Identify which cell holds the provided text, then report its [x, y] central coordinate. 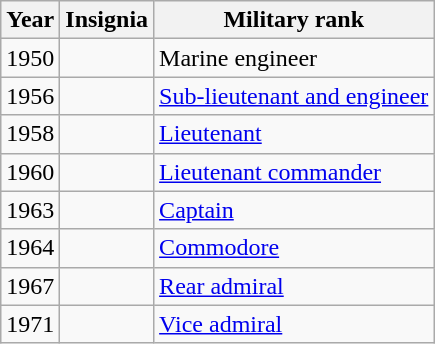
1971 [30, 324]
1964 [30, 248]
1956 [30, 96]
Insignia [107, 20]
1963 [30, 210]
1958 [30, 134]
Lieutenant [294, 134]
Rear admiral [294, 286]
Marine engineer [294, 58]
1950 [30, 58]
1960 [30, 172]
Lieutenant commander [294, 172]
Vice admiral [294, 324]
1967 [30, 286]
Captain [294, 210]
Sub-lieutenant and engineer [294, 96]
Military rank [294, 20]
Year [30, 20]
Commodore [294, 248]
